Determine the [x, y] coordinate at the center of the cell enclosing the given text.  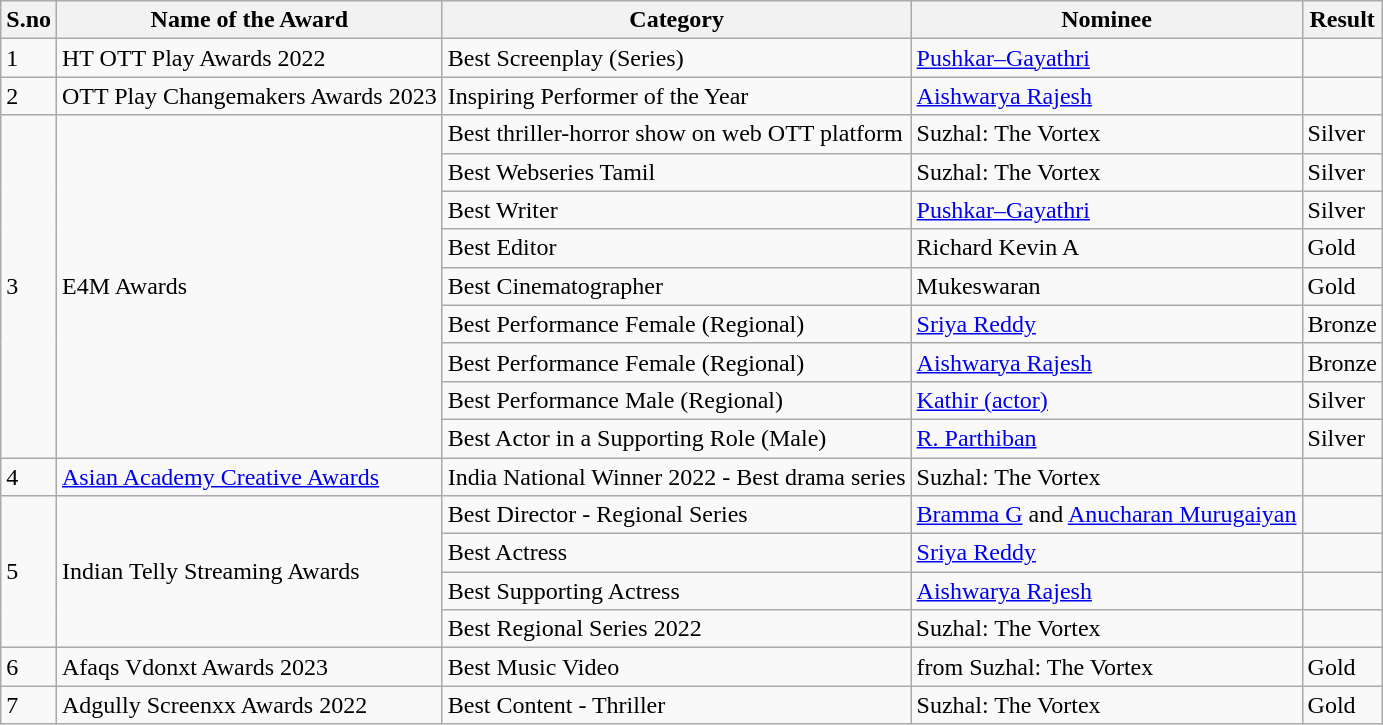
Best Actor in a Supporting Role (Male) [676, 438]
Mukeswaran [1106, 286]
Adgully Screenxx Awards 2022 [250, 705]
Best Webseries Tamil [676, 172]
Best Editor [676, 248]
Bramma G and Anucharan Murugaiyan [1106, 515]
2 [29, 96]
Best Music Video [676, 667]
Best Director - Regional Series [676, 515]
OTT Play Changemakers Awards 2023 [250, 96]
Category [676, 20]
HT OTT Play Awards 2022 [250, 58]
E4M Awards [250, 286]
Richard Kevin A [1106, 248]
3 [29, 286]
Kathir (actor) [1106, 400]
R. Parthiban [1106, 438]
Nominee [1106, 20]
Best Supporting Actress [676, 591]
Best Actress [676, 553]
6 [29, 667]
Inspiring Performer of the Year [676, 96]
Best thriller-horror show on web OTT platform [676, 134]
7 [29, 705]
Best Regional Series 2022 [676, 629]
Best Content - Thriller [676, 705]
4 [29, 477]
Best Screenplay (Series) [676, 58]
Asian Academy Creative Awards [250, 477]
S.no [29, 20]
5 [29, 572]
1 [29, 58]
Name of the Award [250, 20]
Afaqs Vdonxt Awards 2023 [250, 667]
Best Performance Male (Regional) [676, 400]
Result [1342, 20]
from Suzhal: The Vortex [1106, 667]
Best Writer [676, 210]
Indian Telly Streaming Awards [250, 572]
Best Cinematographer [676, 286]
India National Winner 2022 - Best drama series [676, 477]
